Scan for the cell matching the given text and deliver its [x, y] coordinate at center. 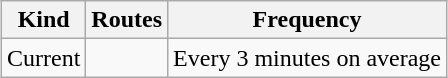
Frequency [308, 20]
Every 3 minutes on average [308, 58]
Current [43, 58]
Kind [43, 20]
Routes [127, 20]
